Detect which cell encompasses the target text, then output its (x, y) center coordinate. 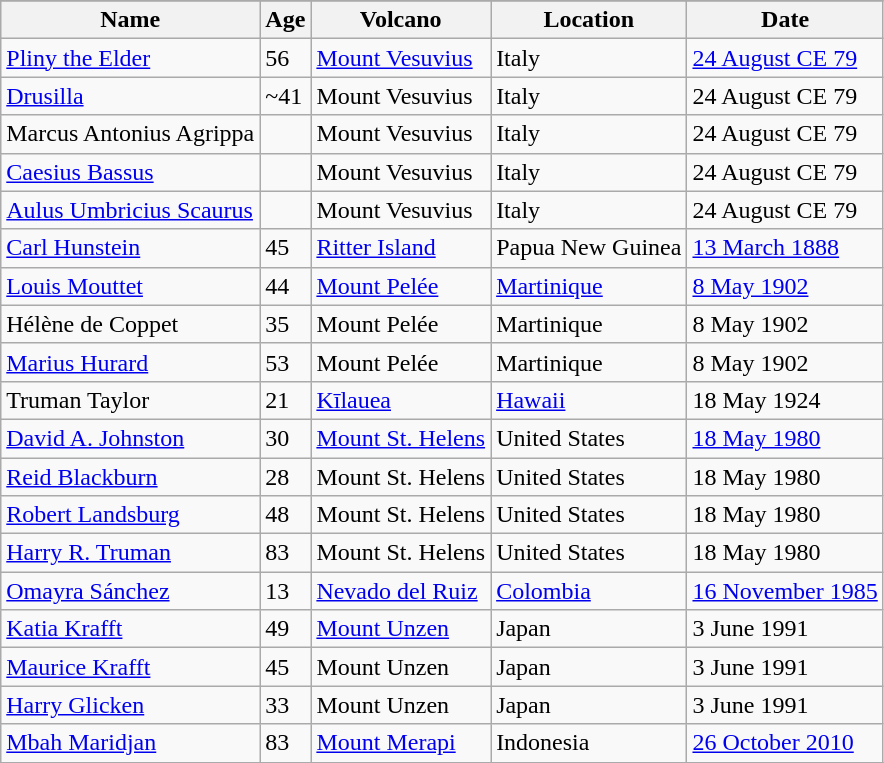
Katia Krafft (130, 629)
Louis Mouttet (130, 286)
Nevado del Ruiz (401, 591)
49 (286, 629)
26 October 2010 (785, 743)
53 (286, 362)
Harry R. Truman (130, 553)
Name (130, 20)
44 (286, 286)
Kīlauea (401, 400)
Indonesia (589, 743)
Marcus Antonius Agrippa (130, 134)
Colombia (589, 591)
Ritter Island (401, 248)
Harry Glicken (130, 705)
Papua New Guinea (589, 248)
David A. Johnston (130, 438)
Volcano (401, 20)
13 (286, 591)
Date (785, 20)
Hawaii (589, 400)
30 (286, 438)
48 (286, 515)
Caesius Bassus (130, 172)
Pliny the Elder (130, 58)
Omayra Sánchez (130, 591)
28 (286, 477)
Mount Merapi (401, 743)
~41 (286, 96)
13 March 1888 (785, 248)
Drusilla (130, 96)
Hélène de Coppet (130, 324)
Aulus Umbricius Scaurus (130, 210)
35 (286, 324)
Maurice Krafft (130, 667)
Truman Taylor (130, 400)
Carl Hunstein (130, 248)
16 November 1985 (785, 591)
18 May 1924 (785, 400)
Marius Hurard (130, 362)
33 (286, 705)
Mbah Maridjan (130, 743)
21 (286, 400)
56 (286, 58)
Location (589, 20)
Robert Landsburg (130, 515)
Reid Blackburn (130, 477)
Age (286, 20)
